Scan for the cell matching the given text and deliver its [X, Y] coordinate at center. 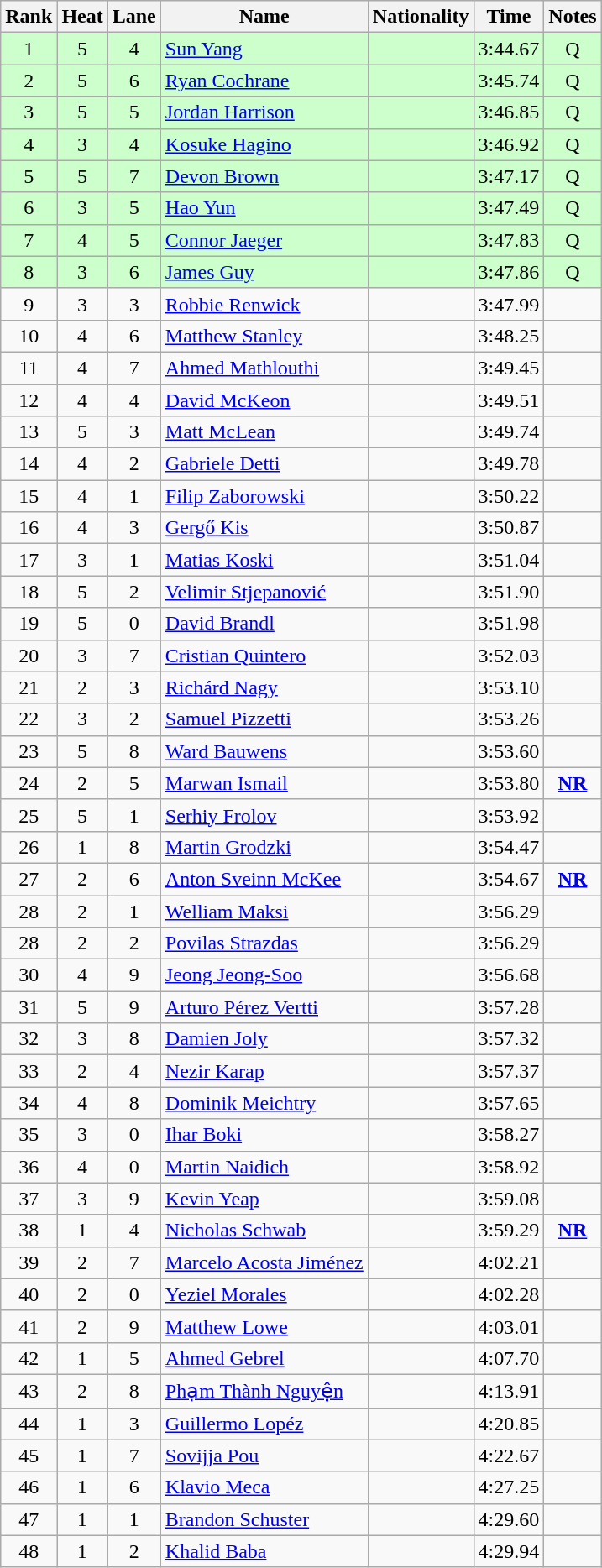
David McKeon [264, 400]
3:56.68 [509, 975]
38 [29, 1231]
3:51.04 [509, 560]
Arturo Pérez Vertti [264, 1007]
Welliam Maksi [264, 911]
Samuel Pizzetti [264, 719]
Time [509, 17]
3:45.74 [509, 81]
Kosuke Hagino [264, 144]
Matthew Lowe [264, 1326]
Lane [134, 17]
Robbie Renwick [264, 304]
3:53.60 [509, 751]
3:53.92 [509, 815]
Nezir Karap [264, 1071]
21 [29, 687]
26 [29, 847]
Marwan Ismail [264, 783]
3:58.27 [509, 1135]
Ihar Boki [264, 1135]
3:57.65 [509, 1103]
3:57.32 [509, 1039]
24 [29, 783]
4:03.01 [509, 1326]
3:44.67 [509, 49]
3:47.86 [509, 272]
Martin Naidich [264, 1167]
35 [29, 1135]
3:53.80 [509, 783]
45 [29, 1456]
36 [29, 1167]
Notes [573, 17]
3:49.45 [509, 368]
18 [29, 592]
4:02.21 [509, 1262]
Richárd Nagy [264, 687]
48 [29, 1551]
Devon Brown [264, 176]
3:53.10 [509, 687]
23 [29, 751]
Yeziel Morales [264, 1294]
James Guy [264, 272]
32 [29, 1039]
22 [29, 719]
31 [29, 1007]
27 [29, 879]
4:29.60 [509, 1519]
Nicholas Schwab [264, 1231]
3:47.17 [509, 176]
3:58.92 [509, 1167]
3:46.85 [509, 112]
25 [29, 815]
4:13.91 [509, 1391]
Kevin Yeap [264, 1199]
Filip Zaborowski [264, 496]
Hao Yun [264, 208]
41 [29, 1326]
3:50.87 [509, 528]
Jordan Harrison [264, 112]
4:29.94 [509, 1551]
10 [29, 336]
3:52.03 [509, 656]
Name [264, 17]
37 [29, 1199]
Matt McLean [264, 432]
3:51.90 [509, 592]
46 [29, 1487]
12 [29, 400]
Gabriele Detti [264, 464]
44 [29, 1424]
3:47.49 [509, 208]
3:48.25 [509, 336]
Phạm Thành Nguyện [264, 1391]
3:49.51 [509, 400]
15 [29, 496]
Sovijja Pou [264, 1456]
Sun Yang [264, 49]
Ahmed Gebrel [264, 1358]
Jeong Jeong-Soo [264, 975]
Guillermo Lopéz [264, 1424]
4:07.70 [509, 1358]
3:47.99 [509, 304]
Matias Koski [264, 560]
Brandon Schuster [264, 1519]
Cristian Quintero [264, 656]
20 [29, 656]
Rank [29, 17]
3:57.28 [509, 1007]
Klavio Meca [264, 1487]
3:49.78 [509, 464]
Ahmed Mathlouthi [264, 368]
Anton Sveinn McKee [264, 879]
30 [29, 975]
19 [29, 624]
4:20.85 [509, 1424]
17 [29, 560]
43 [29, 1391]
3:54.47 [509, 847]
Matthew Stanley [264, 336]
3:57.37 [509, 1071]
3:51.98 [509, 624]
40 [29, 1294]
3:50.22 [509, 496]
13 [29, 432]
David Brandl [264, 624]
3:59.08 [509, 1199]
39 [29, 1262]
Damien Joly [264, 1039]
3:47.83 [509, 240]
Ryan Cochrane [264, 81]
Connor Jaeger [264, 240]
4:27.25 [509, 1487]
3:54.67 [509, 879]
14 [29, 464]
Heat [82, 17]
Velimir Stjepanović [264, 592]
4:22.67 [509, 1456]
3:53.26 [509, 719]
Ward Bauwens [264, 751]
42 [29, 1358]
Marcelo Acosta Jiménez [264, 1262]
3:46.92 [509, 144]
Khalid Baba [264, 1551]
16 [29, 528]
11 [29, 368]
47 [29, 1519]
Gergő Kis [264, 528]
34 [29, 1103]
3:49.74 [509, 432]
Dominik Meichtry [264, 1103]
Martin Grodzki [264, 847]
33 [29, 1071]
4:02.28 [509, 1294]
Serhiy Frolov [264, 815]
Nationality [421, 17]
3:59.29 [509, 1231]
Povilas Strazdas [264, 943]
